Return (x, y) of the center of cell containing provided text 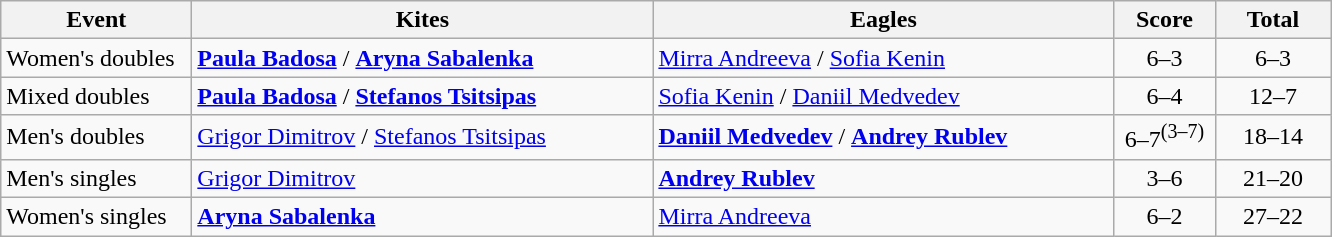
Sofia Kenin / Daniil Medvedev (884, 96)
21–20 (1273, 178)
Grigor Dimitrov (422, 178)
Eagles (884, 20)
Mixed doubles (96, 96)
6–7(3–7) (1164, 138)
Aryna Sabalenka (422, 217)
Paula Badosa / Stefanos Tsitsipas (422, 96)
Grigor Dimitrov / Stefanos Tsitsipas (422, 138)
6–4 (1164, 96)
Mirra Andreeva (884, 217)
6–2 (1164, 217)
Score (1164, 20)
Kites (422, 20)
Women's singles (96, 217)
3–6 (1164, 178)
Mirra Andreeva / Sofia Kenin (884, 58)
Paula Badosa / Aryna Sabalenka (422, 58)
12–7 (1273, 96)
Event (96, 20)
Daniil Medvedev / Andrey Rublev (884, 138)
Women's doubles (96, 58)
18–14 (1273, 138)
Andrey Rublev (884, 178)
27–22 (1273, 217)
Men's doubles (96, 138)
Total (1273, 20)
Men's singles (96, 178)
